Extract the (x, y) coordinate from the center of the cell holding the provided text.  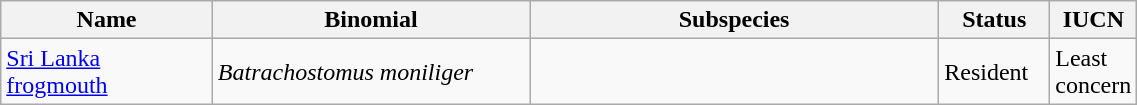
Subspecies (734, 20)
IUCN (1094, 20)
Batrachostomus moniliger (370, 72)
Sri Lanka frogmouth (107, 72)
Name (107, 20)
Resident (994, 72)
Binomial (370, 20)
Status (994, 20)
Least concern (1094, 72)
